Scan for the cell matching the given text and deliver its [X, Y] coordinate at center. 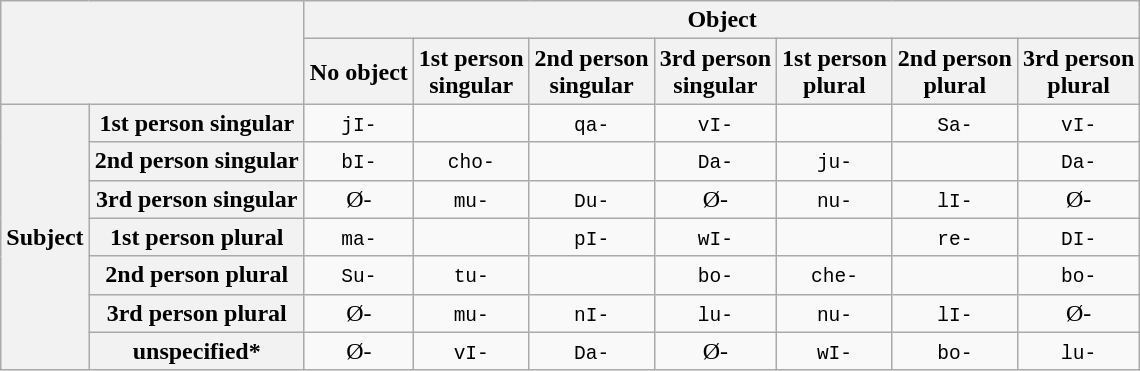
ju- [835, 161]
cho- [471, 161]
2nd person plural [196, 275]
1st person plural [196, 237]
nI- [592, 313]
bI- [358, 161]
qa- [592, 123]
Sa- [954, 123]
2nd person singular [196, 161]
2nd personplural [954, 72]
unspecified* [196, 351]
Su- [358, 275]
1st personsingular [471, 72]
3rd personsingular [715, 72]
Subject [45, 237]
1st personplural [835, 72]
jI- [358, 123]
3rd person plural [196, 313]
2nd personsingular [592, 72]
ma- [358, 237]
Du- [592, 199]
tu- [471, 275]
DI- [1078, 237]
No object [358, 72]
3rd person singular [196, 199]
che- [835, 275]
3rd personplural [1078, 72]
1st person singular [196, 123]
pI- [592, 237]
Object [722, 20]
re- [954, 237]
